Scan for the cell matching the given text and deliver its [X, Y] coordinate at center. 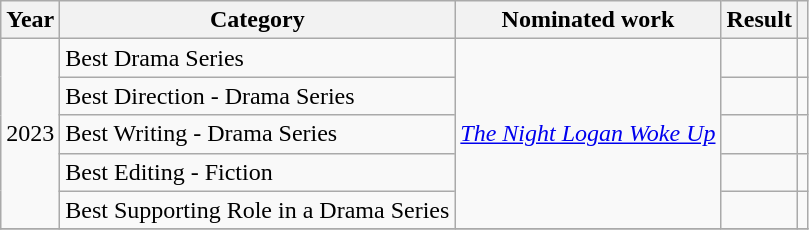
Category [258, 20]
Best Drama Series [258, 58]
Result [759, 20]
Best Direction - Drama Series [258, 96]
Best Editing - Fiction [258, 172]
Nominated work [588, 20]
The Night Logan Woke Up [588, 134]
Best Supporting Role in a Drama Series [258, 210]
2023 [30, 134]
Year [30, 20]
Best Writing - Drama Series [258, 134]
